Determine the [x, y] coordinate at the center of the cell enclosing the given text.  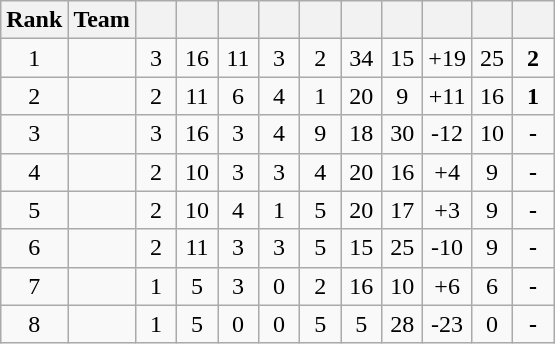
Rank [34, 20]
28 [402, 324]
-10 [448, 248]
7 [34, 286]
+11 [448, 96]
+6 [448, 286]
+4 [448, 172]
-23 [448, 324]
17 [402, 210]
34 [362, 58]
-12 [448, 134]
18 [362, 134]
30 [402, 134]
+19 [448, 58]
8 [34, 324]
+3 [448, 210]
Team [102, 20]
